From the cell containing the given text, extract its center point as (x, y) coordinate. 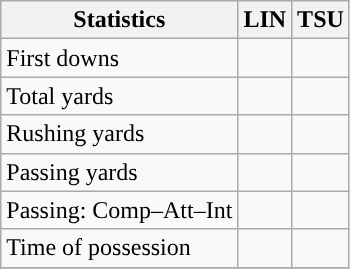
Statistics (120, 20)
First downs (120, 58)
Passing: Comp–Att–Int (120, 210)
Rushing yards (120, 134)
Total yards (120, 96)
Passing yards (120, 172)
Time of possession (120, 248)
LIN (265, 20)
TSU (321, 20)
